Locate the cell with the specified text and output its (x, y) center coordinate. 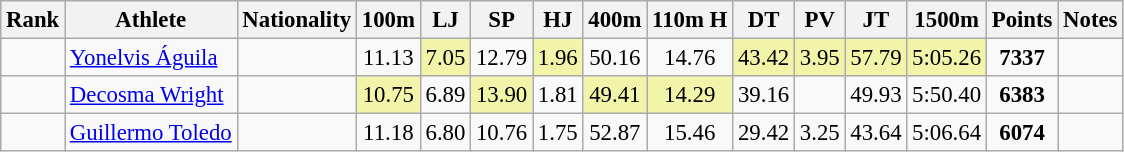
Points (1022, 20)
14.29 (690, 95)
43.42 (764, 58)
6383 (1022, 95)
5:05.26 (947, 58)
1.96 (558, 58)
JT (876, 20)
5:06.64 (947, 133)
10.76 (502, 133)
11.18 (388, 133)
HJ (558, 20)
3.95 (820, 58)
57.79 (876, 58)
6.80 (445, 133)
15.46 (690, 133)
52.87 (615, 133)
Yonelvis Águila (151, 58)
1.75 (558, 133)
SP (502, 20)
43.64 (876, 133)
5:50.40 (947, 95)
13.90 (502, 95)
Rank (33, 20)
Decosma Wright (151, 95)
49.93 (876, 95)
29.42 (764, 133)
DT (764, 20)
14.76 (690, 58)
50.16 (615, 58)
LJ (445, 20)
Guillermo Toledo (151, 133)
12.79 (502, 58)
7.05 (445, 58)
1500m (947, 20)
1.81 (558, 95)
Notes (1090, 20)
3.25 (820, 133)
400m (615, 20)
11.13 (388, 58)
6.89 (445, 95)
10.75 (388, 95)
100m (388, 20)
39.16 (764, 95)
PV (820, 20)
6074 (1022, 133)
Athlete (151, 20)
7337 (1022, 58)
Nationality (296, 20)
110m H (690, 20)
49.41 (615, 95)
